Determine the (x, y) coordinate at the center of the cell enclosing the given text.  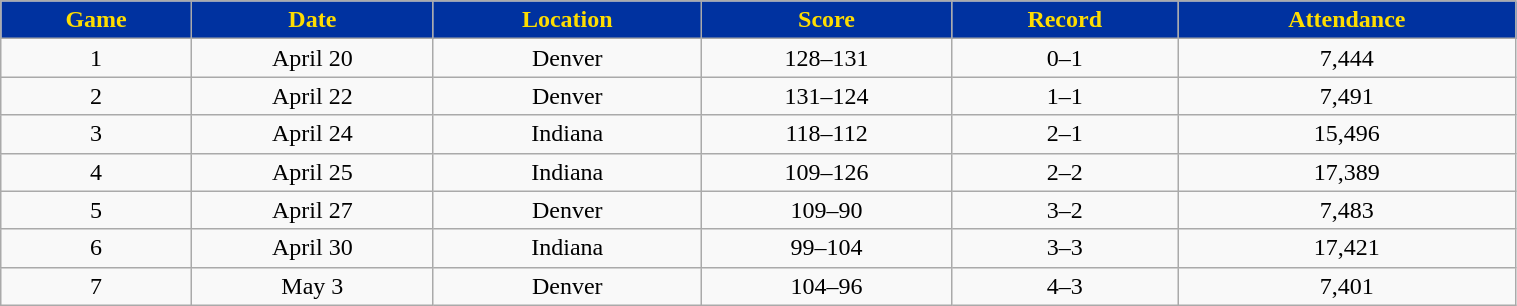
4–3 (1065, 286)
7 (96, 286)
7,444 (1347, 58)
Location (567, 20)
15,496 (1347, 134)
7,491 (1347, 96)
7,401 (1347, 286)
Record (1065, 20)
131–124 (826, 96)
May 3 (312, 286)
April 20 (312, 58)
118–112 (826, 134)
17,389 (1347, 172)
April 25 (312, 172)
5 (96, 210)
2–2 (1065, 172)
99–104 (826, 248)
April 27 (312, 210)
1 (96, 58)
109–126 (826, 172)
7,483 (1347, 210)
2 (96, 96)
Date (312, 20)
128–131 (826, 58)
6 (96, 248)
Attendance (1347, 20)
Game (96, 20)
104–96 (826, 286)
3–2 (1065, 210)
109–90 (826, 210)
4 (96, 172)
April 24 (312, 134)
Score (826, 20)
1–1 (1065, 96)
3 (96, 134)
3–3 (1065, 248)
April 22 (312, 96)
April 30 (312, 248)
17,421 (1347, 248)
0–1 (1065, 58)
2–1 (1065, 134)
